From the cell containing the given text, extract its center point as [X, Y] coordinate. 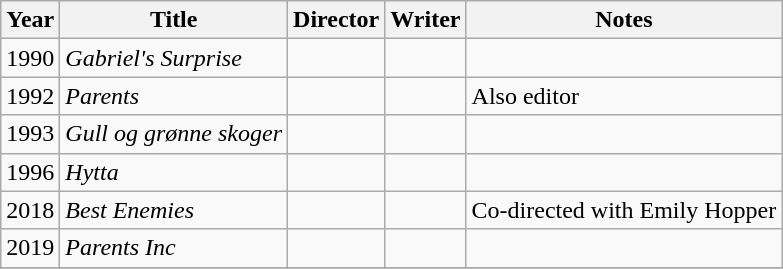
Parents [174, 96]
1992 [30, 96]
Notes [624, 20]
Co-directed with Emily Hopper [624, 210]
Writer [426, 20]
1990 [30, 58]
2019 [30, 248]
Year [30, 20]
Hytta [174, 172]
Title [174, 20]
Also editor [624, 96]
Gabriel's Surprise [174, 58]
Director [336, 20]
Best Enemies [174, 210]
2018 [30, 210]
1993 [30, 134]
Gull og grønne skoger [174, 134]
1996 [30, 172]
Parents Inc [174, 248]
